Pinpoint the cell where the given text exists, returning its [X, Y] midpoint coordinate. 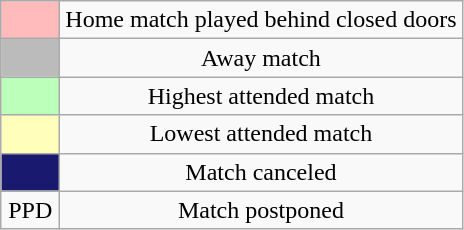
Match canceled [261, 172]
Away match [261, 58]
Home match played behind closed doors [261, 20]
Lowest attended match [261, 134]
PPD [30, 210]
Highest attended match [261, 96]
Match postponed [261, 210]
